Search for the cell housing the specified text and yield its [X, Y] center coordinate. 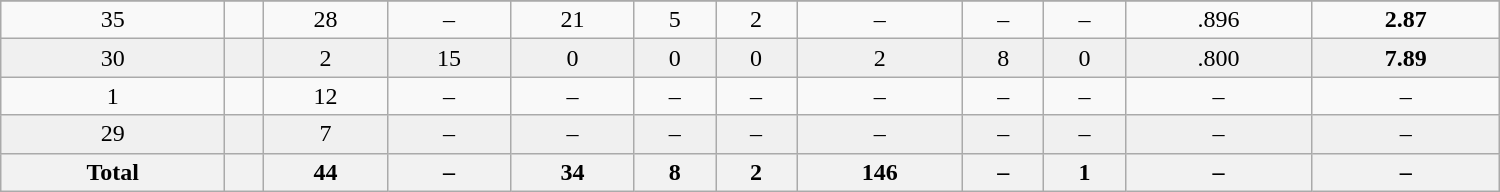
5 [674, 20]
35 [113, 20]
Total [113, 172]
29 [113, 134]
34 [573, 172]
28 [326, 20]
7.89 [1406, 58]
146 [880, 172]
.896 [1218, 20]
7 [326, 134]
21 [573, 20]
.800 [1218, 58]
30 [113, 58]
2.87 [1406, 20]
44 [326, 172]
12 [326, 96]
15 [449, 58]
